Output the (x, y) coordinate of the center of the cell containing the given text.  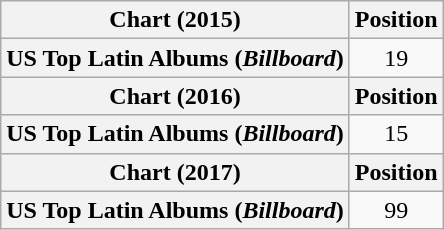
Chart (2017) (176, 172)
15 (396, 134)
Chart (2016) (176, 96)
99 (396, 210)
19 (396, 58)
Chart (2015) (176, 20)
